Pinpoint the cell where the given text exists, returning its (X, Y) midpoint coordinate. 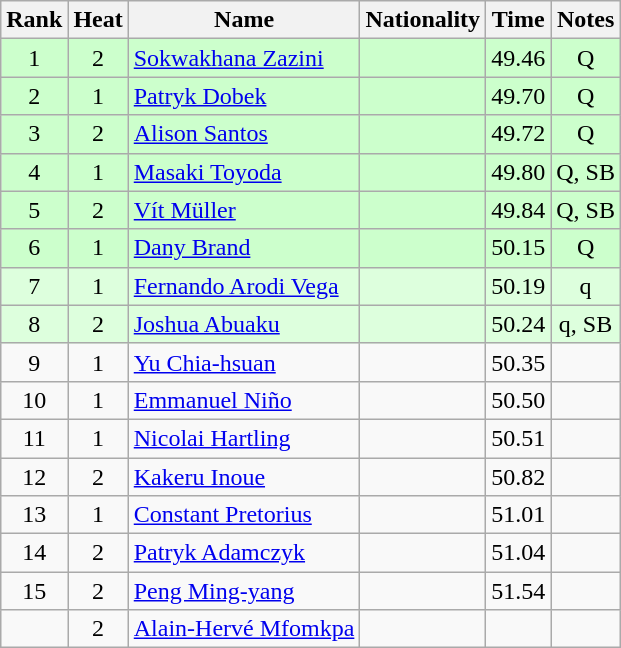
4 (34, 172)
50.15 (518, 248)
Patryk Adamczyk (244, 553)
Masaki Toyoda (244, 172)
49.80 (518, 172)
8 (34, 324)
Nicolai Hartling (244, 438)
50.35 (518, 362)
5 (34, 210)
Yu Chia-hsuan (244, 362)
Alison Santos (244, 134)
Nationality (423, 20)
Name (244, 20)
Joshua Abuaku (244, 324)
3 (34, 134)
49.72 (518, 134)
Constant Pretorius (244, 515)
Kakeru Inoue (244, 477)
9 (34, 362)
Emmanuel Niño (244, 400)
Heat (98, 20)
15 (34, 591)
Peng Ming-yang (244, 591)
7 (34, 286)
Time (518, 20)
51.01 (518, 515)
Fernando Arodi Vega (244, 286)
q, SB (586, 324)
51.04 (518, 553)
12 (34, 477)
14 (34, 553)
50.82 (518, 477)
11 (34, 438)
49.84 (518, 210)
Patryk Dobek (244, 96)
10 (34, 400)
Notes (586, 20)
49.70 (518, 96)
51.54 (518, 591)
Dany Brand (244, 248)
50.24 (518, 324)
50.19 (518, 286)
6 (34, 248)
49.46 (518, 58)
13 (34, 515)
q (586, 286)
50.51 (518, 438)
Vít Müller (244, 210)
Alain-Hervé Mfomkpa (244, 629)
Rank (34, 20)
50.50 (518, 400)
Sokwakhana Zazini (244, 58)
